Return (x, y) of the center of cell containing provided text 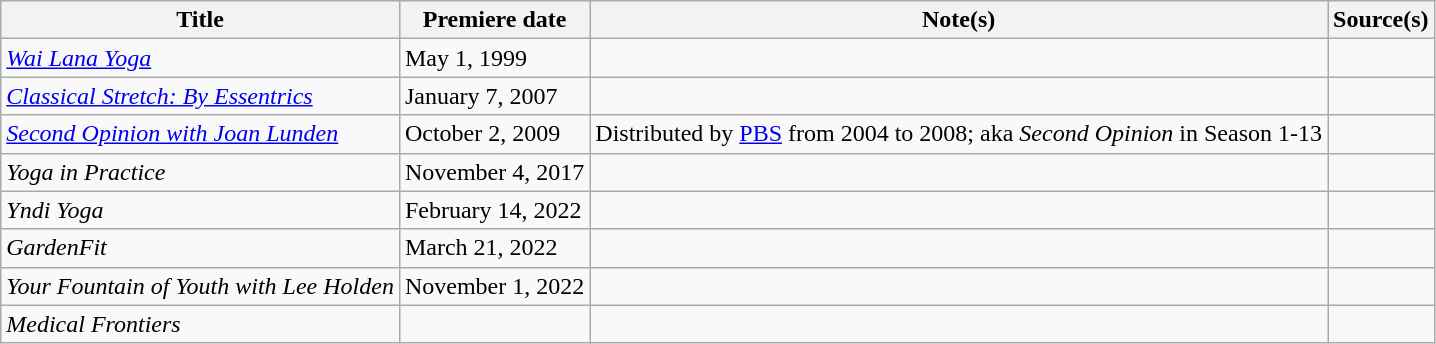
October 2, 2009 (494, 134)
Classical Stretch: By Essentrics (200, 96)
March 21, 2022 (494, 248)
Title (200, 20)
November 4, 2017 (494, 172)
Second Opinion with Joan Lunden (200, 134)
Distributed by PBS from 2004 to 2008; aka Second Opinion in Season 1-13 (959, 134)
February 14, 2022 (494, 210)
GardenFit (200, 248)
Premiere date (494, 20)
Yoga in Practice (200, 172)
Yndi Yoga (200, 210)
Wai Lana Yoga (200, 58)
Source(s) (1382, 20)
Medical Frontiers (200, 324)
May 1, 1999 (494, 58)
November 1, 2022 (494, 286)
January 7, 2007 (494, 96)
Note(s) (959, 20)
Your Fountain of Youth with Lee Holden (200, 286)
